From the cell containing the given text, extract its center point as (x, y) coordinate. 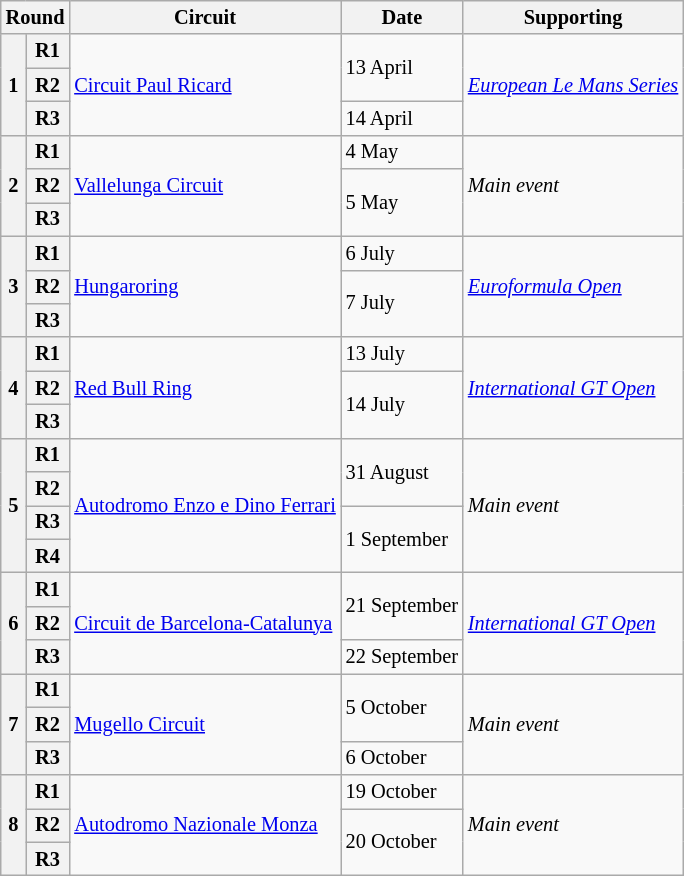
31 August (402, 472)
14 April (402, 118)
2 (14, 186)
3 (14, 286)
1 September (402, 538)
Circuit (204, 17)
Circuit Paul Ricard (204, 84)
Hungaroring (204, 286)
6 July (402, 253)
20 October (402, 842)
7 July (402, 304)
Mugello Circuit (204, 724)
4 (14, 388)
5 May (402, 202)
5 (14, 506)
Supporting (573, 17)
7 (14, 724)
22 September (402, 657)
6 (14, 622)
Vallelunga Circuit (204, 186)
Autodromo Nazionale Monza (204, 824)
19 October (402, 791)
5 October (402, 706)
1 (14, 84)
4 May (402, 152)
Date (402, 17)
Autodromo Enzo e Dino Ferrari (204, 506)
Red Bull Ring (204, 388)
Round (36, 17)
Circuit de Barcelona-Catalunya (204, 622)
21 September (402, 606)
14 July (402, 404)
13 April (402, 68)
13 July (402, 354)
R4 (48, 556)
European Le Mans Series (573, 84)
8 (14, 824)
Euroformula Open (573, 286)
6 October (402, 758)
